Return (X, Y) of the center of cell containing provided text 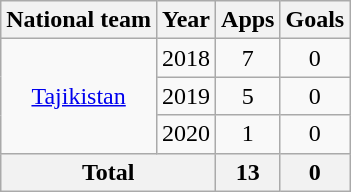
Tajikistan (79, 96)
1 (248, 134)
2018 (186, 58)
2019 (186, 96)
2020 (186, 134)
13 (248, 172)
7 (248, 58)
Apps (248, 20)
5 (248, 96)
National team (79, 20)
Goals (315, 20)
Year (186, 20)
Total (108, 172)
